Return the [X, Y] coordinate for the center point of the cell that contains the specified text.  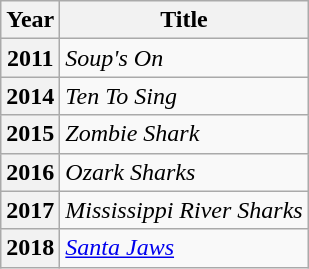
2014 [30, 96]
Year [30, 20]
2016 [30, 172]
Zombie Shark [184, 134]
Santa Jaws [184, 248]
2018 [30, 248]
Ozark Sharks [184, 172]
Mississippi River Sharks [184, 210]
Ten To Sing [184, 96]
2017 [30, 210]
2011 [30, 58]
2015 [30, 134]
Title [184, 20]
Soup's On [184, 58]
